Find where the given text appears and provide that cell's center as (X, Y) coordinate. 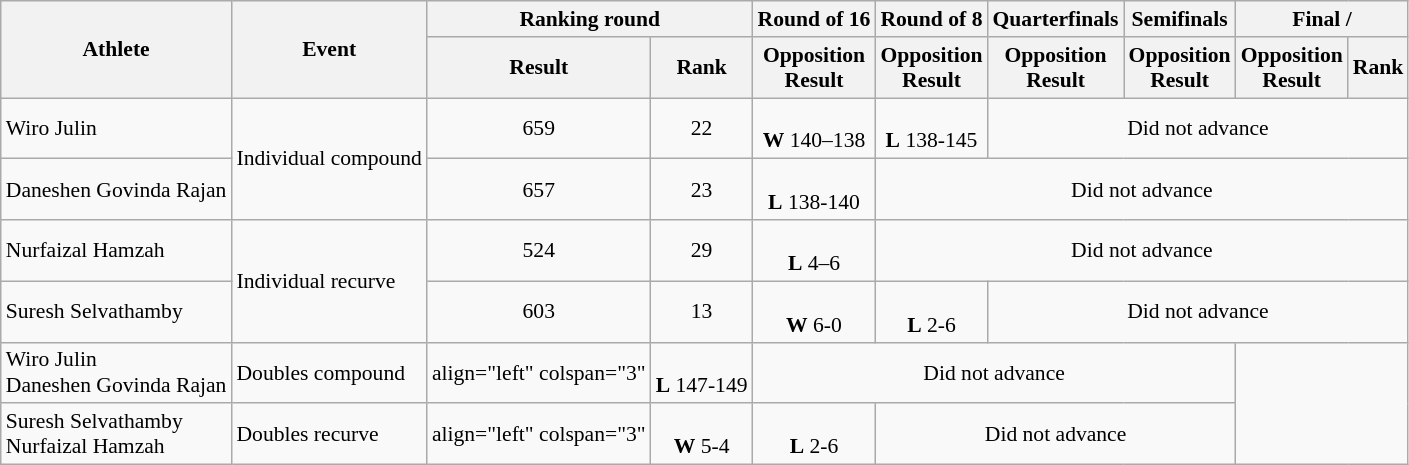
L 147-149 (702, 372)
Nurfaizal Hamzah (116, 250)
Result (539, 68)
22 (702, 128)
W 6-0 (814, 312)
Individual recurve (328, 281)
Semifinals (1180, 19)
Final / (1322, 19)
603 (539, 312)
Doubles recurve (328, 434)
Athlete (116, 50)
Wiro JulinDaneshen Govinda Rajan (116, 372)
Wiro Julin (116, 128)
W 140–138 (814, 128)
524 (539, 250)
Ranking round (590, 19)
L 138-140 (814, 190)
Individual compound (328, 159)
657 (539, 190)
29 (702, 250)
W 5-4 (702, 434)
Daneshen Govinda Rajan (116, 190)
Event (328, 50)
Round of 16 (814, 19)
Suresh Selvathamby (116, 312)
659 (539, 128)
Doubles compound (328, 372)
Suresh SelvathambyNurfaizal Hamzah (116, 434)
Round of 8 (931, 19)
13 (702, 312)
L 4–6 (814, 250)
23 (702, 190)
Quarterfinals (1056, 19)
L 138-145 (931, 128)
